Return [x, y] of the center of cell containing provided text 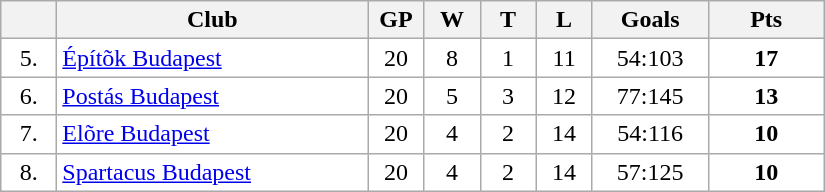
54:116 [650, 134]
T [508, 20]
Spartacus Budapest [212, 172]
3 [508, 96]
Építõk Budapest [212, 58]
Postás Budapest [212, 96]
5. [29, 58]
13 [766, 96]
77:145 [650, 96]
12 [564, 96]
1 [508, 58]
7. [29, 134]
Goals [650, 20]
8. [29, 172]
Club [212, 20]
8 [452, 58]
6. [29, 96]
Elõre Budapest [212, 134]
GP [396, 20]
Pts [766, 20]
57:125 [650, 172]
54:103 [650, 58]
L [564, 20]
5 [452, 96]
W [452, 20]
17 [766, 58]
11 [564, 58]
